Scan for the cell matching the given text and deliver its (X, Y) coordinate at center. 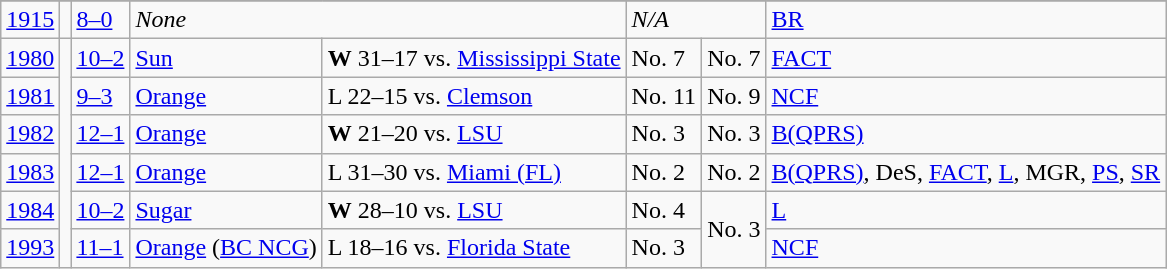
N/A (696, 20)
None (378, 20)
W 31–17 vs. Mississippi State (474, 58)
11–1 (100, 248)
L (966, 210)
1915 (30, 20)
1984 (30, 210)
1983 (30, 172)
FACT (966, 58)
1982 (30, 134)
L 31–30 vs. Miami (FL) (474, 172)
B(QPRS), DeS, FACT, L, MGR, PS, SR (966, 172)
L 18–16 vs. Florida State (474, 248)
1980 (30, 58)
Sun (226, 58)
No. 11 (664, 96)
1981 (30, 96)
Sugar (226, 210)
No. 4 (664, 210)
No. 9 (734, 96)
L 22–15 vs. Clemson (474, 96)
8–0 (100, 20)
BR (966, 20)
9–3 (100, 96)
Orange (BC NCG) (226, 248)
1993 (30, 248)
W 28–10 vs. LSU (474, 210)
B(QPRS) (966, 134)
W 21–20 vs. LSU (474, 134)
